Return [X, Y] of the center of cell containing provided text 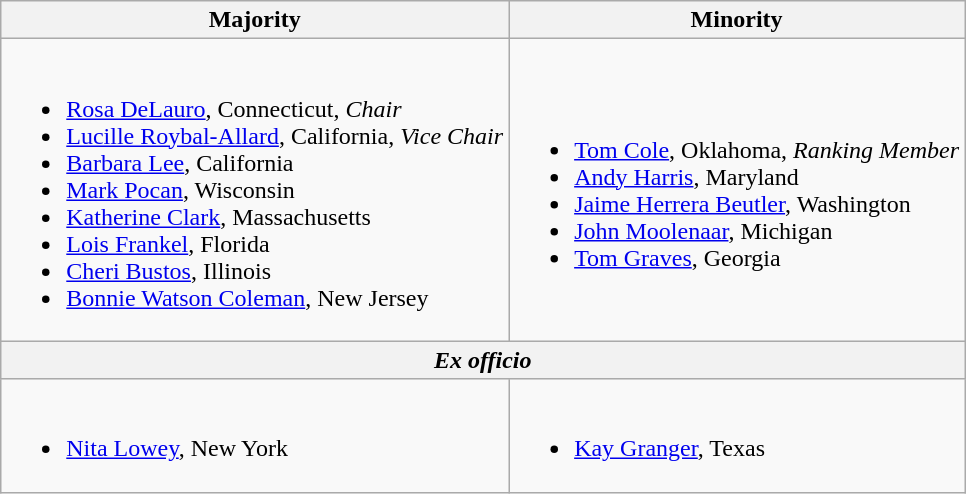
Ex officio [483, 360]
Tom Cole, Oklahoma, Ranking MemberAndy Harris, MarylandJaime Herrera Beutler, WashingtonJohn Moolenaar, MichiganTom Graves, Georgia [737, 190]
Nita Lowey, New York [255, 436]
Majority [255, 20]
Minority [737, 20]
Kay Granger, Texas [737, 436]
